Output the [x, y] coordinate of the center of the cell containing the given text.  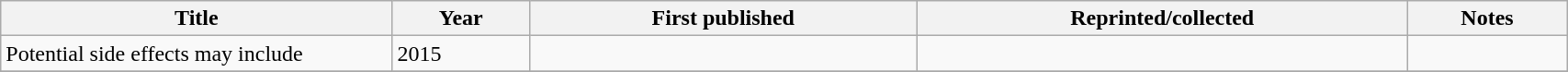
Reprinted/collected [1162, 18]
2015 [461, 54]
First published [724, 18]
Notes [1486, 18]
Potential side effects may include [197, 54]
Title [197, 18]
Year [461, 18]
